Find where the given text appears and provide that cell's center as (x, y) coordinate. 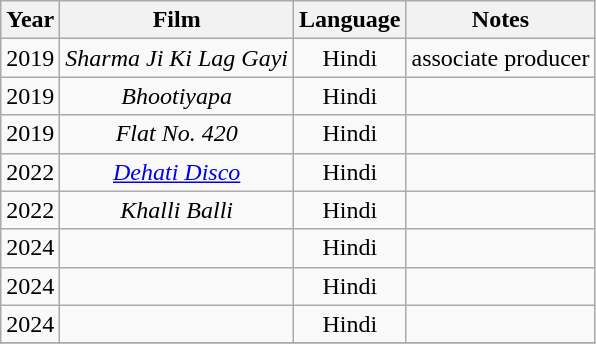
Khalli Balli (177, 210)
Language (350, 20)
Sharma Ji Ki Lag Gayi (177, 58)
associate producer (500, 58)
Film (177, 20)
Bhootiyapa (177, 96)
Year (30, 20)
Dehati Disco (177, 172)
Flat No. 420 (177, 134)
Notes (500, 20)
